Search for the cell housing the specified text and yield its [X, Y] center coordinate. 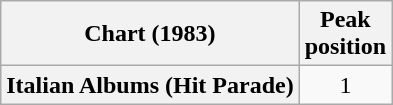
1 [345, 85]
Chart (1983) [150, 34]
Peakposition [345, 34]
Italian Albums (Hit Parade) [150, 85]
